Output the (X, Y) coordinate of the center of the cell containing the given text.  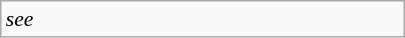
see (203, 19)
